Scan for the cell matching the given text and deliver its (X, Y) coordinate at center. 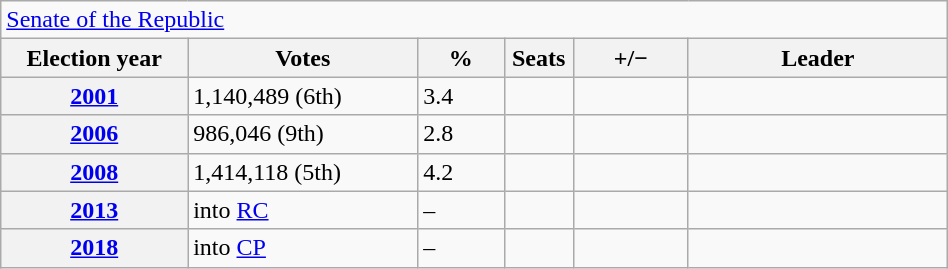
3.4 (461, 96)
% (461, 58)
into RC (303, 210)
2008 (94, 172)
4.2 (461, 172)
2001 (94, 96)
Votes (303, 58)
Senate of the Republic (474, 20)
2.8 (461, 134)
1,140,489 (6th) (303, 96)
2013 (94, 210)
Leader (818, 58)
Seats (538, 58)
1,414,118 (5th) (303, 172)
2006 (94, 134)
Election year (94, 58)
into CP (303, 248)
2018 (94, 248)
986,046 (9th) (303, 134)
+/− (630, 58)
